Capture the cell that displays the provided text and extract its [X, Y] central coordinate. 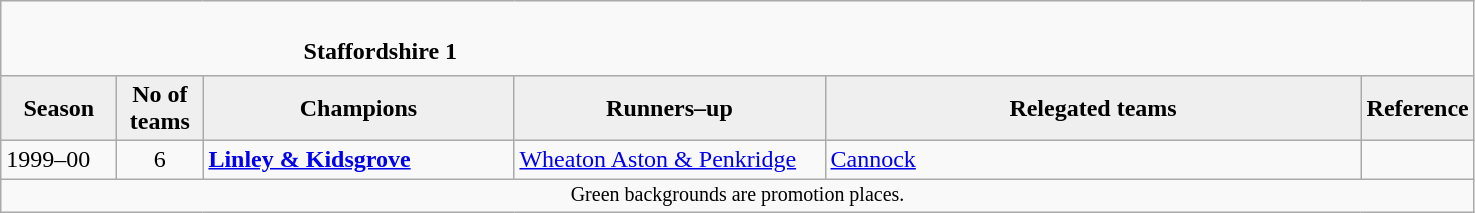
Relegated teams [1093, 108]
1999–00 [59, 159]
Reference [1418, 108]
Champions [358, 108]
6 [160, 159]
Green backgrounds are promotion places. [738, 194]
No of teams [160, 108]
Wheaton Aston & Penkridge [670, 159]
Linley & Kidsgrove [358, 159]
Runners–up [670, 108]
Cannock [1093, 159]
Season [59, 108]
